Locate the cell with the specified text and output its (x, y) center coordinate. 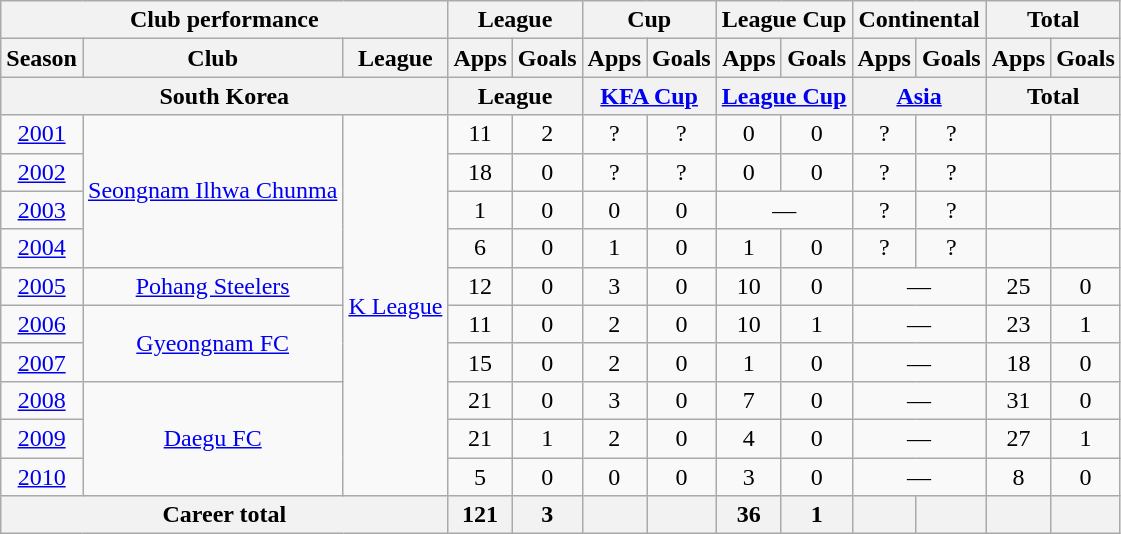
23 (1018, 324)
Cup (649, 20)
2004 (42, 248)
2010 (42, 477)
27 (1018, 438)
Club (212, 58)
2008 (42, 400)
31 (1018, 400)
12 (480, 286)
South Korea (224, 96)
2005 (42, 286)
25 (1018, 286)
Daegu FC (212, 438)
7 (748, 400)
2002 (42, 172)
Pohang Steelers (212, 286)
2001 (42, 134)
36 (748, 515)
K League (396, 306)
Continental (919, 20)
5 (480, 477)
2007 (42, 362)
2003 (42, 210)
6 (480, 248)
2009 (42, 438)
4 (748, 438)
Gyeongnam FC (212, 343)
Career total (224, 515)
Club performance (224, 20)
Seongnam Ilhwa Chunma (212, 191)
2006 (42, 324)
121 (480, 515)
Asia (919, 96)
8 (1018, 477)
15 (480, 362)
Season (42, 58)
KFA Cup (649, 96)
